Output the (X, Y) coordinate of the center of the cell containing the given text.  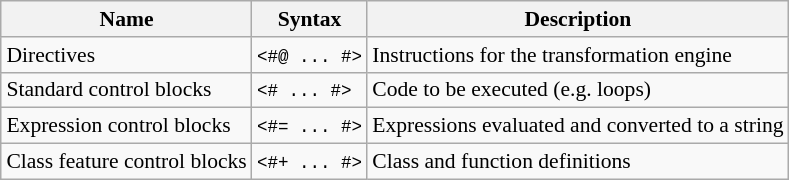
<#+ ... #> (310, 162)
Class feature control blocks (126, 162)
Name (126, 19)
Syntax (310, 19)
Instructions for the transformation engine (578, 55)
Class and function definitions (578, 162)
Description (578, 19)
Expressions evaluated and converted to a string (578, 126)
Directives (126, 55)
Code to be executed (e.g. loops) (578, 90)
<# ... #> (310, 90)
<#@ ... #> (310, 55)
<#= ... #> (310, 126)
Expression control blocks (126, 126)
Standard control blocks (126, 90)
